Pinpoint the cell where the given text exists, returning its (X, Y) midpoint coordinate. 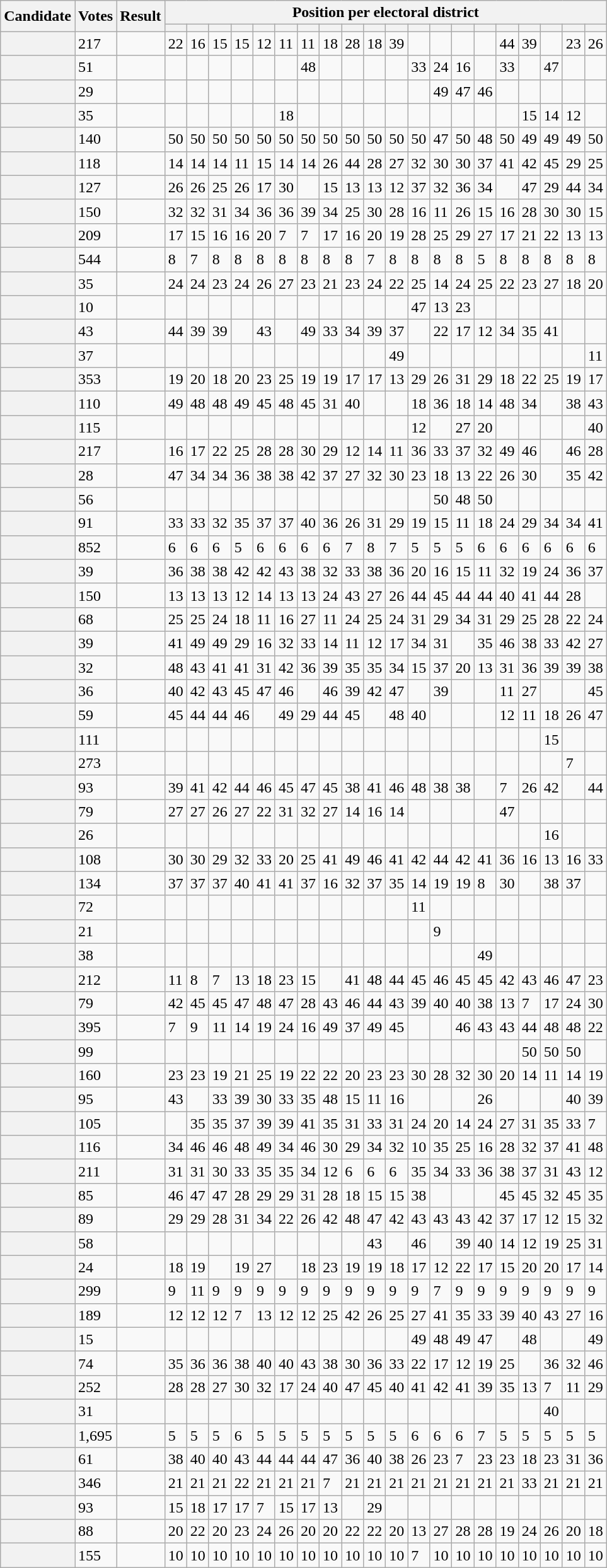
115 (95, 427)
95 (95, 1100)
74 (95, 1363)
111 (95, 740)
99 (95, 1051)
209 (95, 235)
51 (95, 67)
852 (95, 547)
72 (95, 907)
110 (95, 404)
105 (95, 1124)
140 (95, 139)
61 (95, 1460)
Result (141, 16)
88 (95, 1531)
68 (95, 619)
353 (95, 380)
89 (95, 1219)
Position per electoral district (386, 13)
299 (95, 1291)
155 (95, 1555)
1,695 (95, 1436)
108 (95, 859)
395 (95, 1027)
212 (95, 979)
273 (95, 764)
116 (95, 1147)
189 (95, 1315)
Votes (95, 16)
58 (95, 1243)
Candidate (38, 16)
118 (95, 163)
252 (95, 1387)
346 (95, 1484)
127 (95, 187)
56 (95, 499)
134 (95, 883)
85 (95, 1195)
211 (95, 1171)
91 (95, 523)
544 (95, 259)
160 (95, 1076)
59 (95, 716)
